Find where the given text appears and provide that cell's center as [x, y] coordinate. 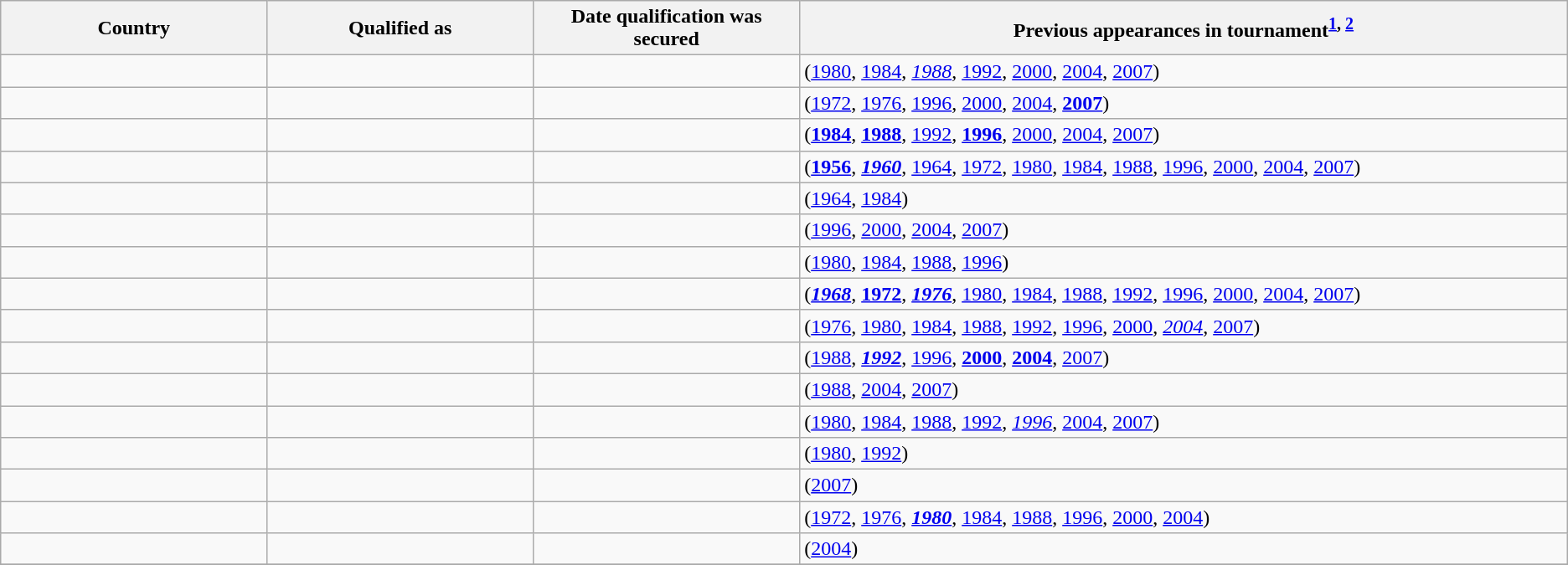
(1956, 1960, 1964, 1972, 1980, 1984, 1988, 1996, 2000, 2004, 2007) [1184, 167]
(1968, 1972, 1976, 1980, 1984, 1988, 1992, 1996, 2000, 2004, 2007) [1184, 294]
(1980, 1992) [1184, 454]
(1988, 2004, 2007) [1184, 389]
Previous appearances in tournament1, 2 [1184, 28]
(1984, 1988, 1992, 1996, 2000, 2004, 2007) [1184, 135]
(1988, 1992, 1996, 2000, 2004, 2007) [1184, 357]
(1976, 1980, 1984, 1988, 1992, 1996, 2000, 2004, 2007) [1184, 326]
(1980, 1984, 1988, 1996) [1184, 262]
(1980, 1984, 1988, 1992, 2000, 2004, 2007) [1184, 71]
(1964, 1984) [1184, 198]
(2007) [1184, 485]
Qualified as [400, 28]
(1980, 1984, 1988, 1992, 1996, 2004, 2007) [1184, 421]
(1972, 1976, 1980, 1984, 1988, 1996, 2000, 2004) [1184, 517]
Date qualification was secured [667, 28]
(2004) [1184, 549]
Country [134, 28]
(1972, 1976, 1996, 2000, 2004, 2007) [1184, 103]
(1996, 2000, 2004, 2007) [1184, 230]
